Search for the cell housing the specified text and yield its (x, y) center coordinate. 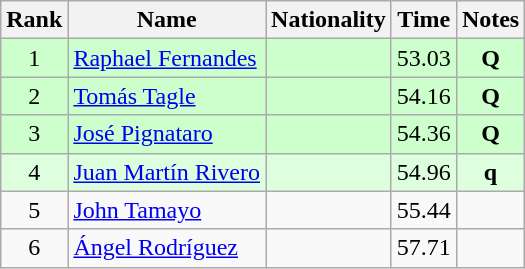
55.44 (424, 210)
4 (34, 172)
Raphael Fernandes (167, 58)
54.96 (424, 172)
2 (34, 96)
54.16 (424, 96)
Name (167, 20)
Notes (490, 20)
José Pignataro (167, 134)
53.03 (424, 58)
Ángel Rodríguez (167, 248)
54.36 (424, 134)
3 (34, 134)
Juan Martín Rivero (167, 172)
Nationality (329, 20)
57.71 (424, 248)
Rank (34, 20)
5 (34, 210)
q (490, 172)
Time (424, 20)
Tomás Tagle (167, 96)
John Tamayo (167, 210)
6 (34, 248)
1 (34, 58)
